For the text-containing cell, return its midpoint in [x, y] coordinate format. 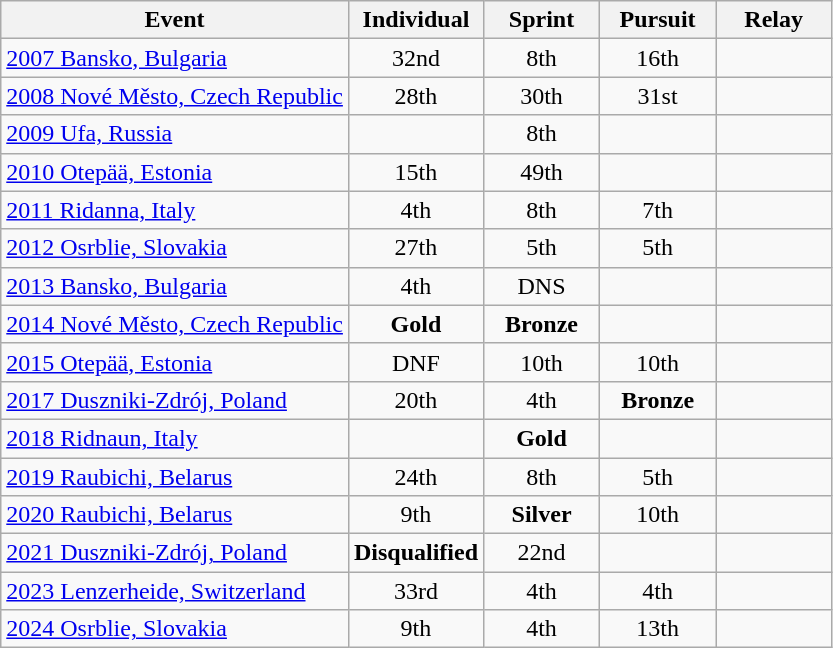
27th [416, 248]
24th [416, 477]
33rd [416, 591]
2012 Osrblie, Slovakia [175, 248]
15th [416, 172]
Disqualified [416, 553]
2021 Duszniki-Zdrój, Poland [175, 553]
2023 Lenzerheide, Switzerland [175, 591]
7th [658, 210]
2008 Nové Město, Czech Republic [175, 96]
28th [416, 96]
13th [658, 629]
2019 Raubichi, Belarus [175, 477]
Silver [542, 515]
2011 Ridanna, Italy [175, 210]
Individual [416, 20]
Sprint [542, 20]
2010 Otepää, Estonia [175, 172]
32nd [416, 58]
DNS [542, 286]
22nd [542, 553]
2024 Osrblie, Slovakia [175, 629]
2009 Ufa, Russia [175, 134]
2017 Duszniki-Zdrój, Poland [175, 400]
2020 Raubichi, Belarus [175, 515]
16th [658, 58]
2015 Otepää, Estonia [175, 362]
2018 Ridnaun, Italy [175, 438]
DNF [416, 362]
49th [542, 172]
30th [542, 96]
2014 Nové Město, Czech Republic [175, 324]
2013 Bansko, Bulgaria [175, 286]
31st [658, 96]
20th [416, 400]
Relay [774, 20]
2007 Bansko, Bulgaria [175, 58]
Event [175, 20]
Pursuit [658, 20]
